Locate the cell with the specified text and output its [X, Y] center coordinate. 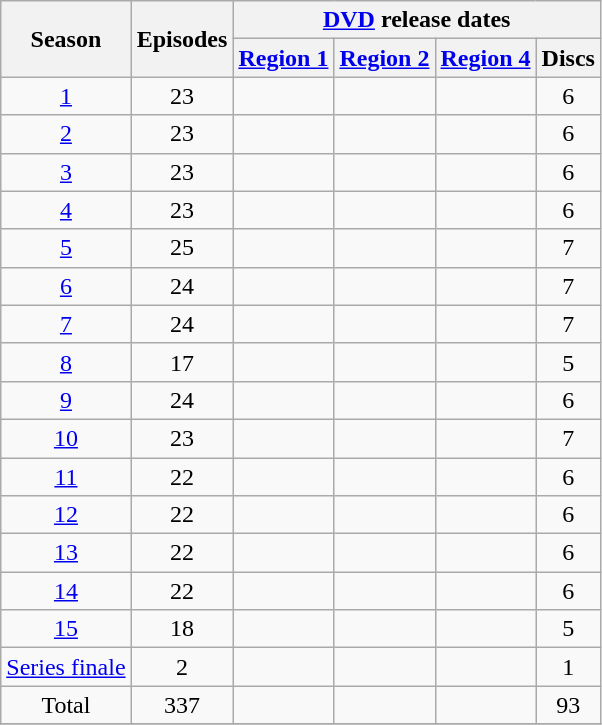
4 [66, 210]
Discs [568, 58]
Total [66, 705]
8 [66, 362]
Region 4 [486, 58]
15 [66, 629]
25 [182, 248]
Region 1 [284, 58]
13 [66, 553]
14 [66, 591]
18 [182, 629]
Series finale [66, 667]
10 [66, 438]
Episodes [182, 39]
Region 2 [384, 58]
3 [66, 172]
12 [66, 515]
Season [66, 39]
11 [66, 477]
DVD release dates [417, 20]
337 [182, 705]
17 [182, 362]
93 [568, 705]
9 [66, 400]
